Provide the (X, Y) coordinate of the cell's center where the given text is located.  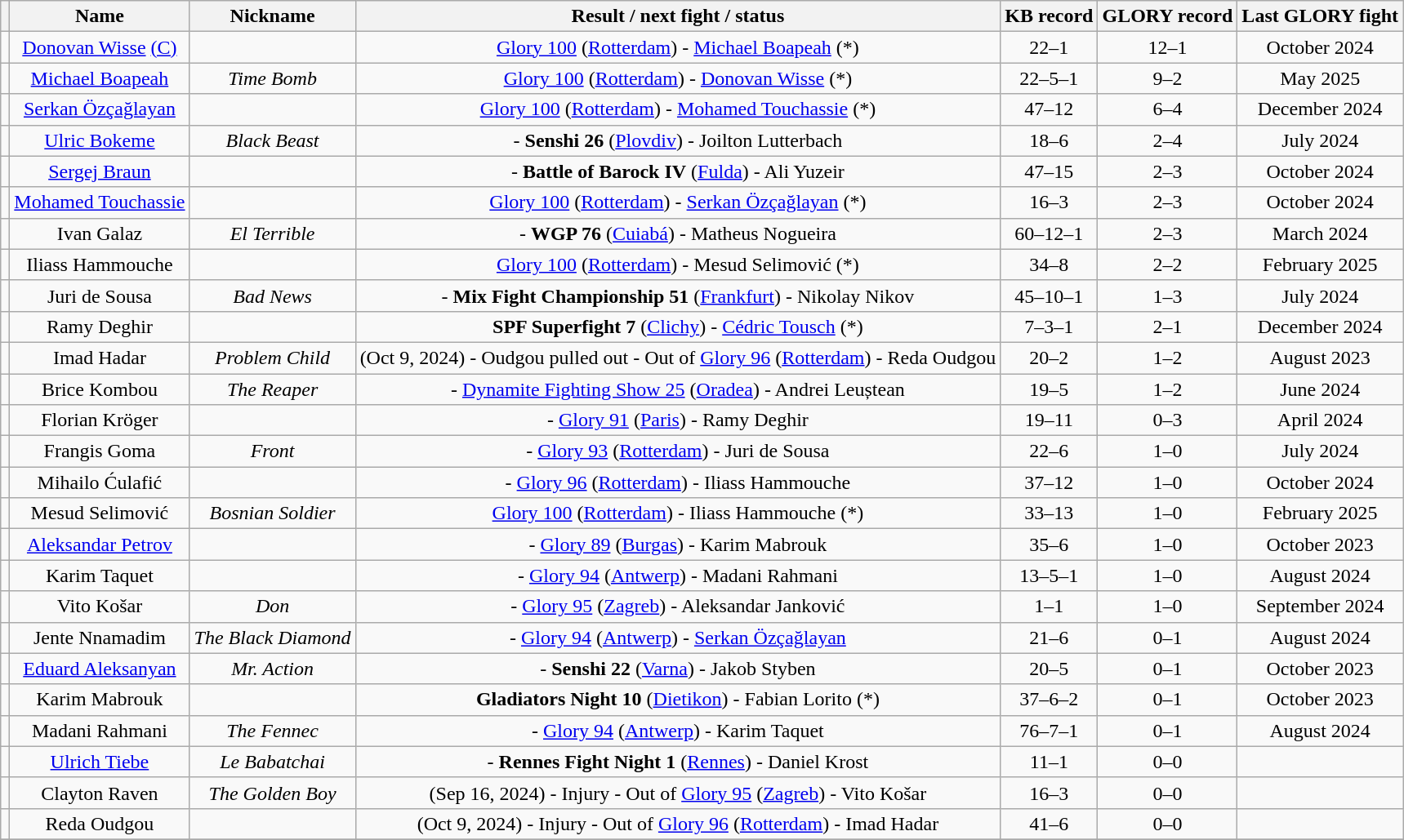
47–15 (1049, 171)
May 2025 (1320, 78)
Glory 100 (Rotterdam) - Mohamed Touchassie (*) (678, 109)
Name (100, 16)
Eduard Aleksanyan (100, 669)
- Senshi 22 (Varna) - Jakob Styben (678, 669)
Karim Taquet (100, 576)
- Mix Fight Championship 51 (Frankfurt) - Nikolay Nikov (678, 296)
Black Beast (273, 140)
Aleksandar Petrov (100, 544)
37–12 (1049, 482)
- Glory 94 (Antwerp) - Karim Taquet (678, 731)
35–6 (1049, 544)
Problem Child (273, 358)
- Glory 94 (Antwerp) - Madani Rahmani (678, 576)
Front (273, 451)
1–3 (1168, 296)
Ramy Deghir (100, 327)
Ulric Bokeme (100, 140)
GLORY record (1168, 16)
Jente Nnamadim (100, 638)
The Reaper (273, 389)
22–1 (1049, 47)
September 2024 (1320, 607)
33–13 (1049, 513)
- Glory 91 (Paris) - Ramy Deghir (678, 420)
Florian Kröger (100, 420)
The Black Diamond (273, 638)
Juri de Sousa (100, 296)
13–5–1 (1049, 576)
21–6 (1049, 638)
- Rennes Fight Night 1 (Rennes) - Daniel Krost (678, 762)
60–12–1 (1049, 233)
Imad Hadar (100, 358)
Donovan Wisse (C) (100, 47)
Mihailo Ćulafić (100, 482)
Ivan Galaz (100, 233)
2–4 (1168, 140)
Time Bomb (273, 78)
19–5 (1049, 389)
Le Babatchai (273, 762)
- Glory 89 (Burgas) - Karim Mabrouk (678, 544)
Result / next fight / status (678, 16)
(Sep 16, 2024) - Injury - Out of Glory 95 (Zagreb) - Vito Košar (678, 793)
34–8 (1049, 264)
Sergej Braun (100, 171)
Glory 100 (Rotterdam) - Serkan Özçağlayan (*) (678, 202)
April 2024 (1320, 420)
2–2 (1168, 264)
El Terrible (273, 233)
- WGP 76 (Cuiabá) - Matheus Nogueira (678, 233)
June 2024 (1320, 389)
Clayton Raven (100, 793)
37–6–2 (1049, 700)
SPF Superfight 7 (Clichy) - Cédric Tousch (*) (678, 327)
Last GLORY fight (1320, 16)
47–12 (1049, 109)
Glory 100 (Rotterdam) - Iliass Hammouche (*) (678, 513)
41–6 (1049, 824)
20–5 (1049, 669)
The Fennec (273, 731)
- Glory 96 (Rotterdam) - Iliass Hammouche (678, 482)
- Glory 95 (Zagreb) - Aleksandar Janković (678, 607)
Glory 100 (Rotterdam) - Donovan Wisse (*) (678, 78)
Frangis Goma (100, 451)
August 2023 (1320, 358)
Michael Boapeah (100, 78)
KB record (1049, 16)
19–11 (1049, 420)
Karim Mabrouk (100, 700)
11–1 (1049, 762)
22–6 (1049, 451)
Bosnian Soldier (273, 513)
Don (273, 607)
Madani Rahmani (100, 731)
45–10–1 (1049, 296)
- Dynamite Fighting Show 25 (Oradea) - Andrei Leuștean (678, 389)
76–7–1 (1049, 731)
Serkan Özçağlayan (100, 109)
Ulrich Tiebe (100, 762)
- Glory 94 (Antwerp) - Serkan Özçağlayan (678, 638)
0–3 (1168, 420)
18–6 (1049, 140)
Mr. Action (273, 669)
Vito Košar (100, 607)
Glory 100 (Rotterdam) - Mesud Selimović (*) (678, 264)
22–5–1 (1049, 78)
- Senshi 26 (Plovdiv) - Joilton Lutterbach (678, 140)
Mohamed Touchassie (100, 202)
7–3–1 (1049, 327)
- Battle of Barock IV (Fulda) - Ali Yuzeir (678, 171)
9–2 (1168, 78)
6–4 (1168, 109)
Reda Oudgou (100, 824)
The Golden Boy (273, 793)
12–1 (1168, 47)
(Oct 9, 2024) - Oudgou pulled out - Out of Glory 96 (Rotterdam) - Reda Oudgou (678, 358)
2–1 (1168, 327)
Brice Kombou (100, 389)
- Glory 93 (Rotterdam) - Juri de Sousa (678, 451)
(Oct 9, 2024) - Injury - Out of Glory 96 (Rotterdam) - Imad Hadar (678, 824)
Iliass Hammouche (100, 264)
1–1 (1049, 607)
Bad News (273, 296)
Nickname (273, 16)
20–2 (1049, 358)
Gladiators Night 10 (Dietikon) - Fabian Lorito (*) (678, 700)
Glory 100 (Rotterdam) - Michael Boapeah (*) (678, 47)
March 2024 (1320, 233)
Mesud Selimović (100, 513)
